For the text-containing cell, return its midpoint in [X, Y] coordinate format. 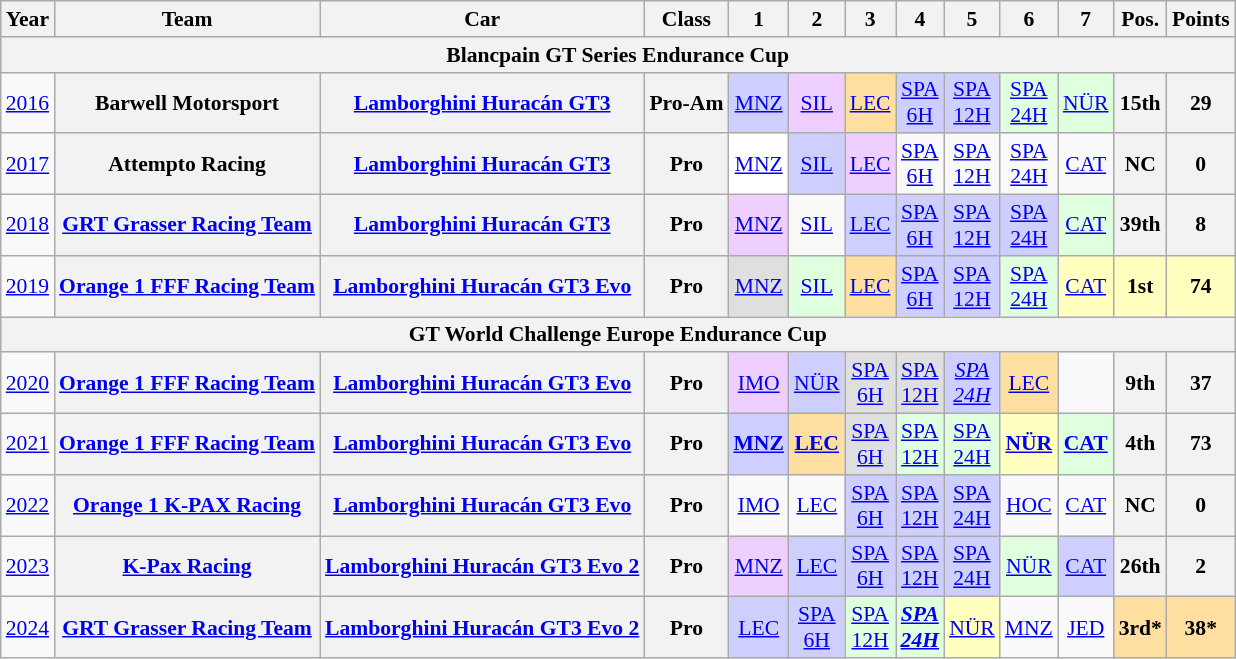
Pro-Am [686, 102]
1 [758, 19]
15th [1140, 102]
38* [1201, 628]
Pos. [1140, 19]
2024 [28, 628]
Car [482, 19]
3rd* [1140, 628]
26th [1140, 566]
HOC [1029, 506]
39th [1140, 226]
Blancpain GT Series Endurance Cup [618, 55]
2016 [28, 102]
5 [972, 19]
1st [1140, 286]
Year [28, 19]
2019 [28, 286]
Barwell Motorsport [187, 102]
Attempto Racing [187, 164]
GT World Challenge Europe Endurance Cup [618, 335]
Orange 1 K-PAX Racing [187, 506]
4 [920, 19]
Class [686, 19]
2022 [28, 506]
Points [1201, 19]
2017 [28, 164]
37 [1201, 384]
Team [187, 19]
7 [1086, 19]
3 [870, 19]
JED [1086, 628]
4th [1140, 444]
8 [1201, 226]
2023 [28, 566]
29 [1201, 102]
2020 [28, 384]
2021 [28, 444]
K-Pax Racing [187, 566]
74 [1201, 286]
9th [1140, 384]
73 [1201, 444]
2018 [28, 226]
6 [1029, 19]
